Extract the [x, y] coordinate from the center of the cell holding the provided text.  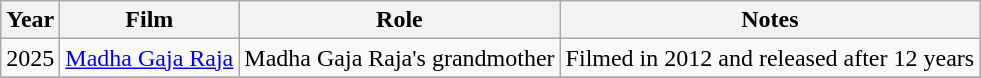
Madha Gaja Raja's grandmother [400, 58]
Year [30, 20]
Madha Gaja Raja [150, 58]
2025 [30, 58]
Filmed in 2012 and released after 12 years [770, 58]
Film [150, 20]
Role [400, 20]
Notes [770, 20]
